Locate the cell with the specified text and output its (X, Y) center coordinate. 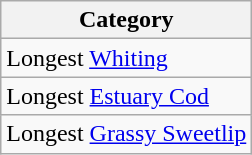
Category (126, 20)
Longest Whiting (126, 58)
Longest Estuary Cod (126, 96)
Longest Grassy Sweetlip (126, 134)
